Extract the (x, y) coordinate from the center of the cell holding the provided text.  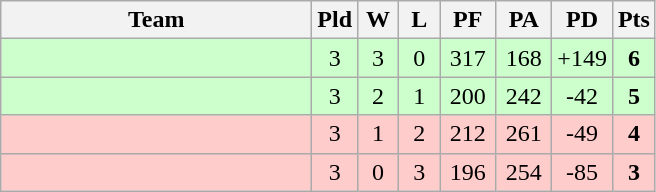
W (378, 20)
-49 (582, 134)
254 (524, 172)
5 (634, 96)
196 (468, 172)
+149 (582, 58)
200 (468, 96)
-42 (582, 96)
Team (156, 20)
PF (468, 20)
Pld (335, 20)
Pts (634, 20)
4 (634, 134)
-85 (582, 172)
317 (468, 58)
261 (524, 134)
242 (524, 96)
6 (634, 58)
PA (524, 20)
212 (468, 134)
PD (582, 20)
168 (524, 58)
L (420, 20)
